Output the (x, y) coordinate of the center of the cell containing the given text.  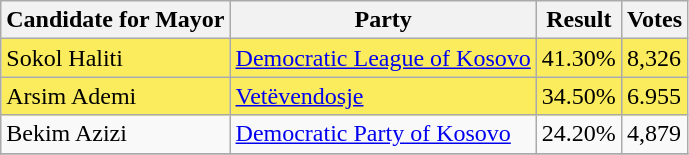
Votes (654, 20)
8,326 (654, 58)
41.30% (578, 58)
Sokol Haliti (116, 58)
4,879 (654, 134)
Result (578, 20)
Democratic League of Kosovo (383, 58)
24.20% (578, 134)
6.955 (654, 96)
34.50% (578, 96)
Party (383, 20)
Bekim Azizi (116, 134)
Candidate for Mayor (116, 20)
Vetëvendosje (383, 96)
Arsim Ademi (116, 96)
Democratic Party of Kosovo (383, 134)
